Capture the cell that displays the provided text and extract its [X, Y] central coordinate. 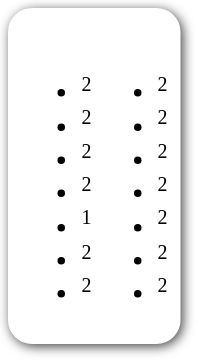
2222222 [132, 176]
2222122 [56, 176]
